Return (X, Y) of the center of cell containing provided text 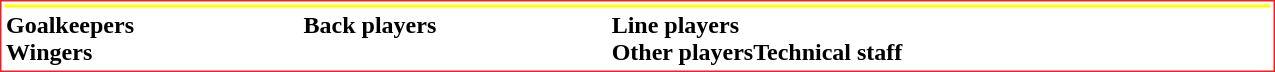
Line playersOther playersTechnical staff (940, 38)
Back players (454, 38)
GoalkeepersWingers (152, 38)
